Determine the (x, y) coordinate at the center of the cell enclosing the given text.  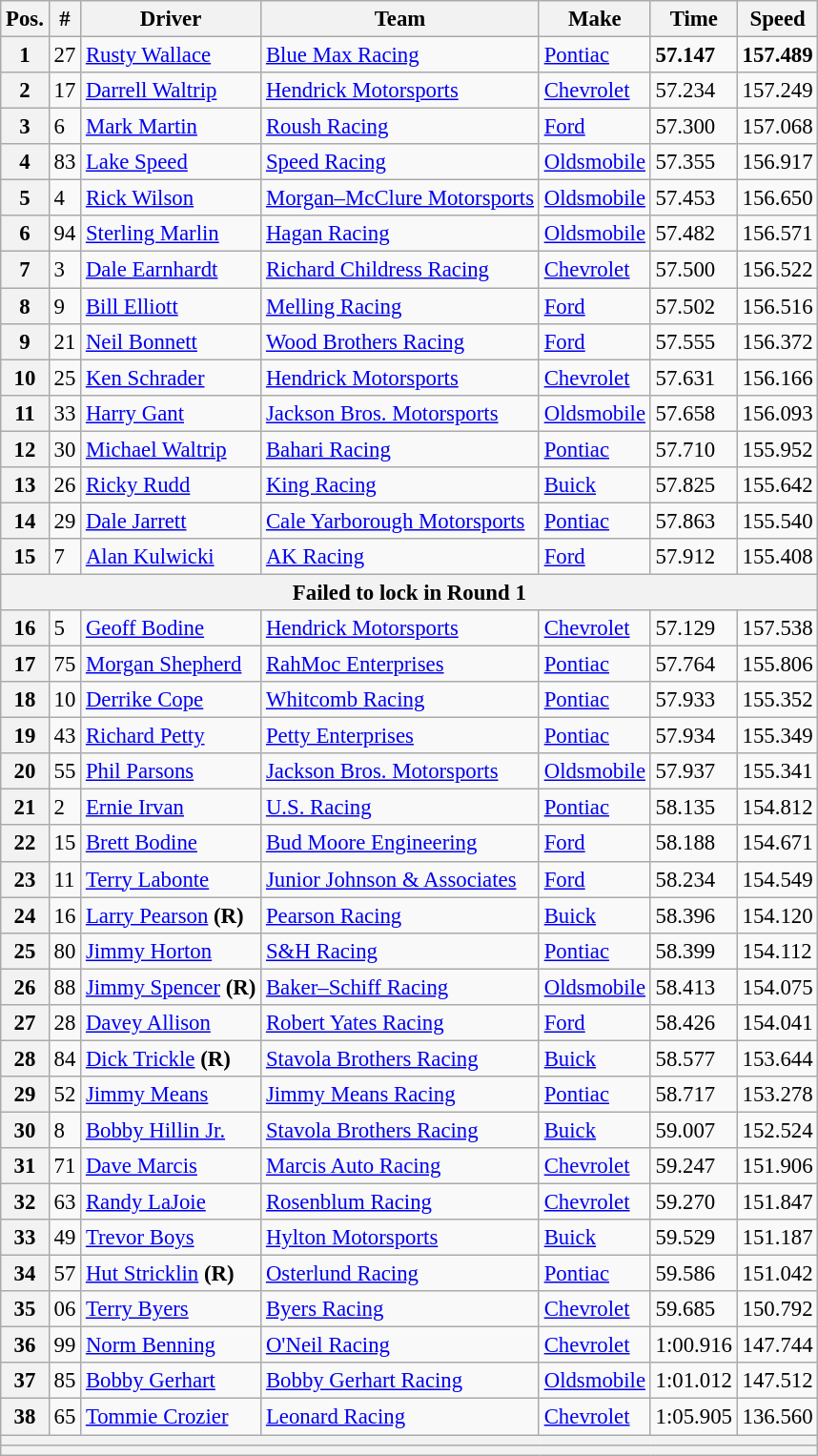
151.906 (778, 1166)
155.341 (778, 771)
154.549 (778, 879)
147.744 (778, 1345)
38 (25, 1417)
Alan Kulwicki (172, 557)
155.642 (778, 485)
Ken Schrader (172, 378)
14 (25, 521)
155.352 (778, 700)
156.522 (778, 270)
155.806 (778, 665)
59.529 (694, 1238)
58.413 (694, 987)
Rosenblum Racing (400, 1202)
155.952 (778, 449)
31 (25, 1166)
71 (65, 1166)
59.586 (694, 1274)
59.685 (694, 1309)
156.166 (778, 378)
Larry Pearson (R) (172, 915)
Bobby Gerhart Racing (400, 1382)
32 (25, 1202)
152.524 (778, 1130)
13 (25, 485)
Bahari Racing (400, 449)
Dave Marcis (172, 1166)
Time (694, 19)
57.825 (694, 485)
Robert Yates Racing (400, 1023)
136.560 (778, 1417)
Rusty Wallace (172, 55)
155.349 (778, 736)
19 (25, 736)
151.187 (778, 1238)
Mark Martin (172, 127)
Ernie Irvan (172, 808)
Blue Max Racing (400, 55)
57.502 (694, 306)
34 (25, 1274)
Speed Racing (400, 162)
80 (65, 951)
99 (65, 1345)
1:05.905 (694, 1417)
Richard Childress Racing (400, 270)
57.482 (694, 234)
57.710 (694, 449)
12 (25, 449)
Team (400, 19)
36 (25, 1345)
157.068 (778, 127)
Osterlund Racing (400, 1274)
Petty Enterprises (400, 736)
Hut Stricklin (R) (172, 1274)
85 (65, 1382)
154.041 (778, 1023)
Byers Racing (400, 1309)
65 (65, 1417)
Leonard Racing (400, 1417)
Jimmy Means (172, 1095)
Bobby Hillin Jr. (172, 1130)
43 (65, 736)
57.933 (694, 700)
151.042 (778, 1274)
1:00.916 (694, 1345)
Morgan–McClure Motorsports (400, 198)
Bobby Gerhart (172, 1382)
55 (65, 771)
Trevor Boys (172, 1238)
1 (25, 55)
Sterling Marlin (172, 234)
Michael Waltrip (172, 449)
Failed to lock in Round 1 (410, 592)
Tommie Crozier (172, 1417)
57.764 (694, 665)
Norm Benning (172, 1345)
King Racing (400, 485)
Harry Gant (172, 413)
18 (25, 700)
57.500 (694, 270)
63 (65, 1202)
Terry Labonte (172, 879)
Jimmy Horton (172, 951)
58.234 (694, 879)
156.917 (778, 162)
58.399 (694, 951)
Bill Elliott (172, 306)
Make (595, 19)
S&H Racing (400, 951)
Hylton Motorsports (400, 1238)
58.188 (694, 844)
157.538 (778, 628)
156.650 (778, 198)
Speed (778, 19)
154.075 (778, 987)
57.863 (694, 521)
154.812 (778, 808)
Pos. (25, 19)
59.270 (694, 1202)
Pearson Racing (400, 915)
O'Neil Racing (400, 1345)
156.571 (778, 234)
37 (25, 1382)
Baker–Schiff Racing (400, 987)
Morgan Shepherd (172, 665)
23 (25, 879)
151.847 (778, 1202)
57.912 (694, 557)
57.937 (694, 771)
Whitcomb Racing (400, 700)
147.512 (778, 1382)
57.147 (694, 55)
154.120 (778, 915)
58.426 (694, 1023)
157.489 (778, 55)
06 (65, 1309)
Rick Wilson (172, 198)
Roush Racing (400, 127)
35 (25, 1309)
57.658 (694, 413)
157.249 (778, 91)
Phil Parsons (172, 771)
154.671 (778, 844)
Lake Speed (172, 162)
57.453 (694, 198)
156.093 (778, 413)
Driver (172, 19)
24 (25, 915)
58.577 (694, 1058)
Bud Moore Engineering (400, 844)
59.007 (694, 1130)
20 (25, 771)
49 (65, 1238)
Cale Yarborough Motorsports (400, 521)
Neil Bonnett (172, 341)
1:01.012 (694, 1382)
57.300 (694, 127)
# (65, 19)
Derrike Cope (172, 700)
57.934 (694, 736)
57 (65, 1274)
AK Racing (400, 557)
59.247 (694, 1166)
Terry Byers (172, 1309)
153.644 (778, 1058)
Ricky Rudd (172, 485)
153.278 (778, 1095)
Darrell Waltrip (172, 91)
88 (65, 987)
57.234 (694, 91)
150.792 (778, 1309)
Davey Allison (172, 1023)
58.396 (694, 915)
57.129 (694, 628)
94 (65, 234)
154.112 (778, 951)
Melling Racing (400, 306)
57.355 (694, 162)
Jimmy Means Racing (400, 1095)
58.717 (694, 1095)
Hagan Racing (400, 234)
Wood Brothers Racing (400, 341)
Dale Jarrett (172, 521)
Marcis Auto Racing (400, 1166)
Geoff Bodine (172, 628)
22 (25, 844)
58.135 (694, 808)
156.372 (778, 341)
57.555 (694, 341)
RahMoc Enterprises (400, 665)
57.631 (694, 378)
Jimmy Spencer (R) (172, 987)
Brett Bodine (172, 844)
83 (65, 162)
52 (65, 1095)
Randy LaJoie (172, 1202)
155.408 (778, 557)
Dale Earnhardt (172, 270)
75 (65, 665)
156.516 (778, 306)
Junior Johnson & Associates (400, 879)
155.540 (778, 521)
84 (65, 1058)
U.S. Racing (400, 808)
Richard Petty (172, 736)
Dick Trickle (R) (172, 1058)
